Scan for the cell matching the given text and deliver its (X, Y) coordinate at center. 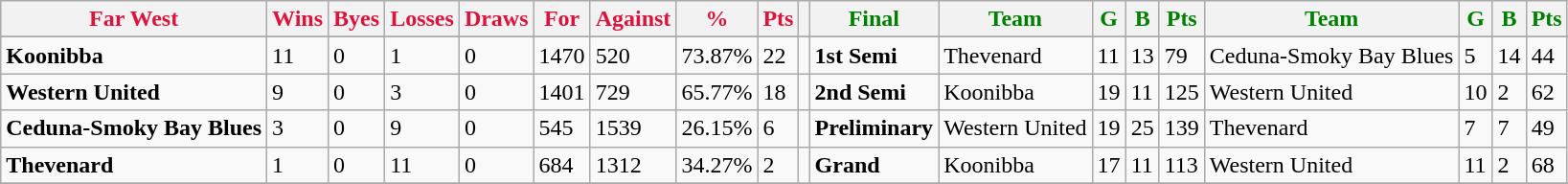
Wins (298, 19)
Final (874, 19)
1312 (633, 165)
10 (1475, 92)
34.27% (716, 165)
125 (1182, 92)
1539 (633, 128)
14 (1510, 56)
26.15% (716, 128)
18 (778, 92)
545 (561, 128)
Against (633, 19)
68 (1546, 165)
684 (561, 165)
65.77% (716, 92)
Far West (134, 19)
1401 (561, 92)
113 (1182, 165)
17 (1109, 165)
1st Semi (874, 56)
Draws (496, 19)
13 (1142, 56)
520 (633, 56)
Grand (874, 165)
139 (1182, 128)
Byes (356, 19)
62 (1546, 92)
2nd Semi (874, 92)
73.87% (716, 56)
1470 (561, 56)
729 (633, 92)
44 (1546, 56)
6 (778, 128)
5 (1475, 56)
For (561, 19)
Preliminary (874, 128)
22 (778, 56)
Losses (422, 19)
49 (1546, 128)
79 (1182, 56)
25 (1142, 128)
% (716, 19)
